Pinpoint the cell where the given text exists, returning its [X, Y] midpoint coordinate. 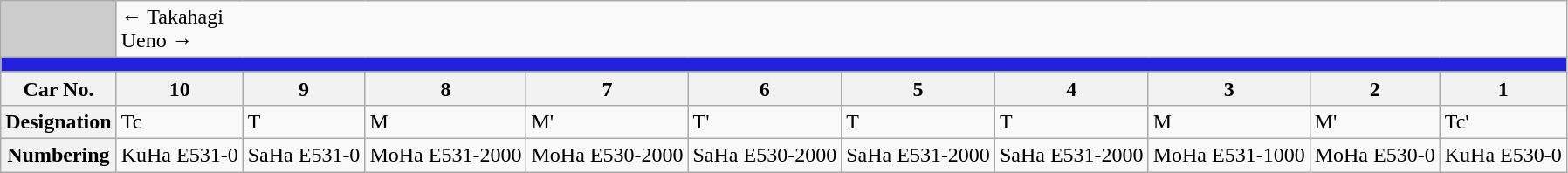
SaHa E530-2000 [765, 155]
8 [445, 88]
10 [180, 88]
5 [918, 88]
9 [304, 88]
6 [765, 88]
Numbering [58, 155]
KuHa E530-0 [1503, 155]
7 [608, 88]
MoHa E531-1000 [1229, 155]
MoHa E531-2000 [445, 155]
1 [1503, 88]
MoHa E530-2000 [608, 155]
Designation [58, 121]
SaHa E531-0 [304, 155]
KuHa E531-0 [180, 155]
Car No. [58, 88]
T' [765, 121]
2 [1374, 88]
3 [1229, 88]
MoHa E530-0 [1374, 155]
Tc [180, 121]
← TakahagiUeno → [842, 30]
Tc' [1503, 121]
4 [1071, 88]
